For the text-containing cell, return its midpoint in (X, Y) coordinate format. 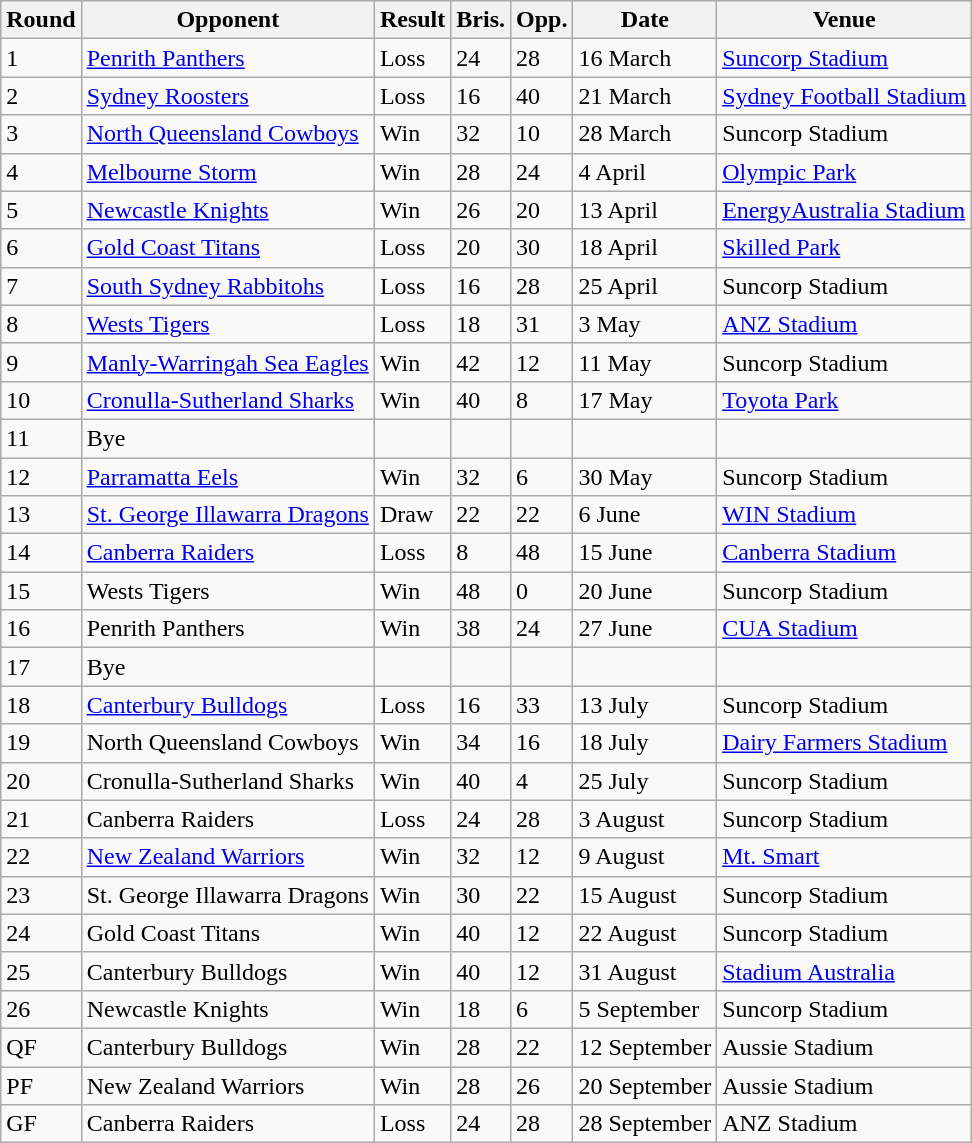
5 September (645, 1009)
27 June (645, 629)
South Sydney Rabbitohs (228, 286)
QF (41, 1047)
33 (542, 705)
EnergyAustralia Stadium (844, 210)
Melbourne Storm (228, 172)
Toyota Park (844, 400)
Round (41, 20)
17 May (645, 400)
3 August (645, 819)
14 (41, 553)
Result (412, 20)
Opp. (542, 20)
20 June (645, 591)
28 March (645, 134)
Opponent (228, 20)
38 (481, 629)
25 April (645, 286)
13 (41, 515)
Olympic Park (844, 172)
31 August (645, 971)
Venue (844, 20)
0 (542, 591)
15 June (645, 553)
12 September (645, 1047)
21 March (645, 96)
1 (41, 58)
Bris. (481, 20)
Draw (412, 515)
13 April (645, 210)
Skilled Park (844, 248)
20 September (645, 1085)
4 April (645, 172)
Sydney Football Stadium (844, 96)
21 (41, 819)
Sydney Roosters (228, 96)
34 (481, 743)
5 (41, 210)
17 (41, 667)
25 July (645, 781)
31 (542, 324)
GF (41, 1124)
Date (645, 20)
22 August (645, 933)
11 May (645, 362)
11 (41, 438)
6 June (645, 515)
2 (41, 96)
Manly-Warringah Sea Eagles (228, 362)
15 (41, 591)
42 (481, 362)
23 (41, 895)
18 July (645, 743)
30 May (645, 477)
Stadium Australia (844, 971)
WIN Stadium (844, 515)
13 July (645, 705)
16 March (645, 58)
15 August (645, 895)
Canberra Stadium (844, 553)
7 (41, 286)
CUA Stadium (844, 629)
9 August (645, 857)
28 September (645, 1124)
25 (41, 971)
Mt. Smart (844, 857)
3 (41, 134)
9 (41, 362)
18 April (645, 248)
Parramatta Eels (228, 477)
19 (41, 743)
Dairy Farmers Stadium (844, 743)
PF (41, 1085)
3 May (645, 324)
